Pinpoint the cell where the given text exists, returning its [X, Y] midpoint coordinate. 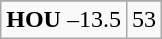
53 [144, 20]
HOU –13.5 [64, 20]
